Detect which cell encompasses the target text, then output its [x, y] center coordinate. 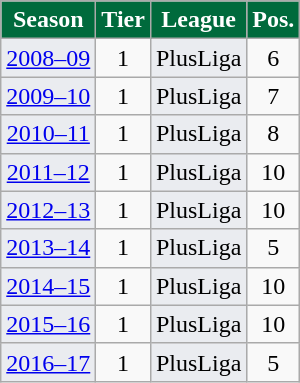
6 [274, 58]
2008–09 [48, 58]
2010–11 [48, 134]
2012–13 [48, 210]
Pos. [274, 20]
Season [48, 20]
2015–16 [48, 324]
2013–14 [48, 248]
7 [274, 96]
8 [274, 134]
2009–10 [48, 96]
Tier [124, 20]
2014–15 [48, 286]
2016–17 [48, 362]
League [198, 20]
2011–12 [48, 172]
